From the cell containing the given text, extract its center point as (x, y) coordinate. 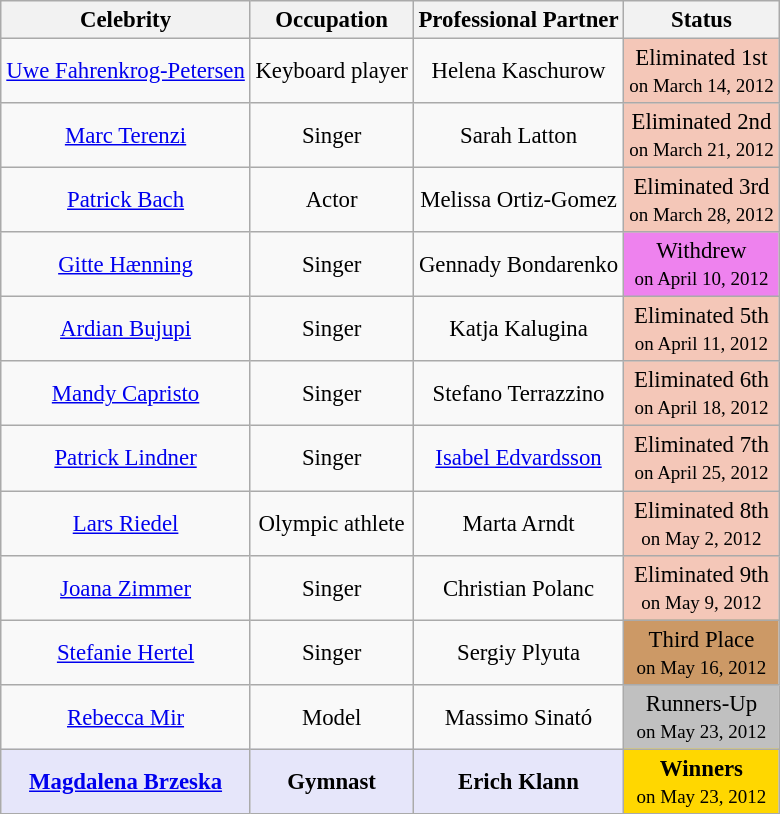
Joana Zimmer (126, 588)
Eliminated 7thon April 25, 2012 (702, 458)
Eliminated 5thon April 11, 2012 (702, 330)
Isabel Edvardsson (518, 458)
Rebecca Mir (126, 716)
Magdalena Brzeska (126, 782)
Keyboard player (332, 70)
Eliminated 2ndon March 21, 2012 (702, 136)
Eliminated 1ston March 14, 2012 (702, 70)
Katja Kalugina (518, 330)
Professional Partner (518, 20)
Withdrewon April 10, 2012 (702, 264)
Winnerson May 23, 2012 (702, 782)
Third Placeon May 16, 2012 (702, 652)
Uwe Fahrenkrog-Petersen (126, 70)
Celebrity (126, 20)
Patrick Bach (126, 200)
Sarah Latton (518, 136)
Patrick Lindner (126, 458)
Marta Arndt (518, 522)
Eliminated 3rdon March 28, 2012 (702, 200)
Occupation (332, 20)
Sergiy Plyuta (518, 652)
Massimo Sinató (518, 716)
Gennady Bondarenko (518, 264)
Melissa Ortiz-Gomez (518, 200)
Stefanie Hertel (126, 652)
Olympic athlete (332, 522)
Ardian Bujupi (126, 330)
Gitte Hænning (126, 264)
Christian Polanc (518, 588)
Eliminated 9thon May 9, 2012 (702, 588)
Lars Riedel (126, 522)
Gymnast (332, 782)
Eliminated 8thon May 2, 2012 (702, 522)
Marc Terenzi (126, 136)
Erich Klann (518, 782)
Status (702, 20)
Mandy Capristo (126, 394)
Actor (332, 200)
Runners-Upon May 23, 2012 (702, 716)
Eliminated 6thon April 18, 2012 (702, 394)
Helena Kaschurow (518, 70)
Stefano Terrazzino (518, 394)
Model (332, 716)
